Capture the cell that displays the provided text and extract its (x, y) central coordinate. 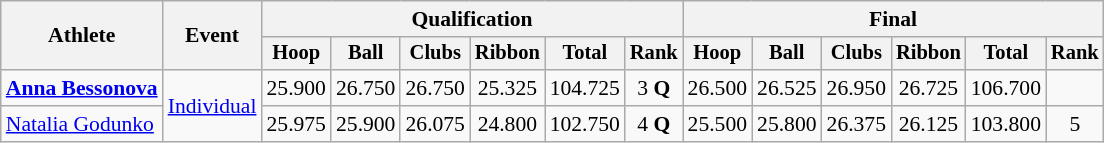
Individual (212, 106)
4 Q (654, 124)
Anna Bessonova (82, 88)
26.500 (718, 88)
Athlete (82, 36)
Qualification (472, 19)
26.950 (856, 88)
Event (212, 36)
Natalia Godunko (82, 124)
26.125 (928, 124)
26.075 (434, 124)
26.525 (786, 88)
104.725 (585, 88)
102.750 (585, 124)
26.725 (928, 88)
103.800 (1006, 124)
106.700 (1006, 88)
25.975 (296, 124)
25.325 (508, 88)
25.500 (718, 124)
3 Q (654, 88)
Final (894, 19)
25.800 (786, 124)
5 (1075, 124)
26.375 (856, 124)
24.800 (508, 124)
